Pinpoint the cell where the given text exists, returning its (X, Y) midpoint coordinate. 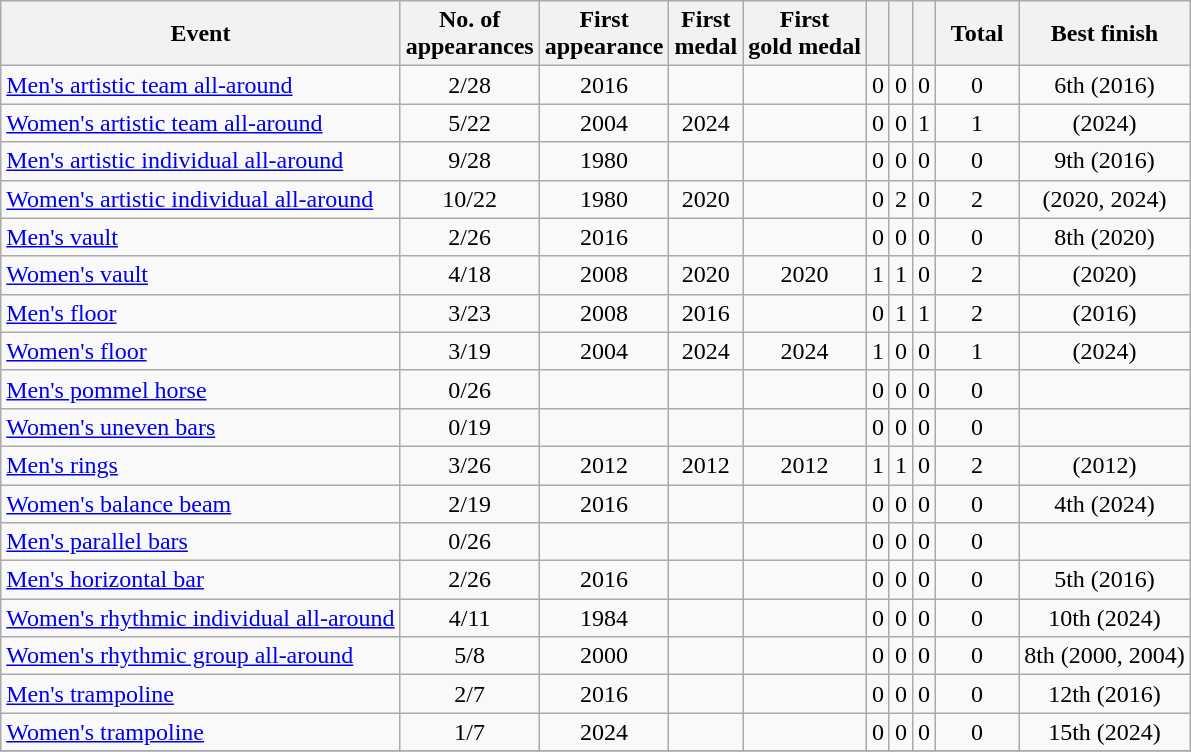
(2016) (1105, 313)
10th (2024) (1105, 618)
12th (2016) (1105, 694)
15th (2024) (1105, 732)
3/23 (470, 313)
Women's rhythmic group all-around (200, 656)
Women's floor (200, 351)
Women's artistic individual all-around (200, 199)
(2020, 2024) (1105, 199)
2/7 (470, 694)
Event (200, 34)
9th (2016) (1105, 161)
8th (2000, 2004) (1105, 656)
1/7 (470, 732)
Women's trampoline (200, 732)
Women's vault (200, 275)
10/22 (470, 199)
Best finish (1105, 34)
Men's parallel bars (200, 542)
Women's balance beam (200, 503)
Men's floor (200, 313)
5/8 (470, 656)
Men's artistic team all-around (200, 85)
3/26 (470, 465)
2/19 (470, 503)
3/19 (470, 351)
2/28 (470, 85)
Firstmedal (706, 34)
Total (978, 34)
5th (2016) (1105, 580)
Women's rhythmic individual all-around (200, 618)
Women's uneven bars (200, 427)
Women's artistic team all-around (200, 123)
Men's artistic individual all-around (200, 161)
4th (2024) (1105, 503)
Men's trampoline (200, 694)
8th (2020) (1105, 237)
2000 (604, 656)
Men's horizontal bar (200, 580)
5/22 (470, 123)
Men's pommel horse (200, 389)
(2012) (1105, 465)
No. ofappearances (470, 34)
6th (2016) (1105, 85)
Men's rings (200, 465)
1984 (604, 618)
9/28 (470, 161)
4/18 (470, 275)
4/11 (470, 618)
Firstgold medal (805, 34)
Firstappearance (604, 34)
Men's vault (200, 237)
0/19 (470, 427)
(2020) (1105, 275)
